Pinpoint the cell where the given text exists, returning its [x, y] midpoint coordinate. 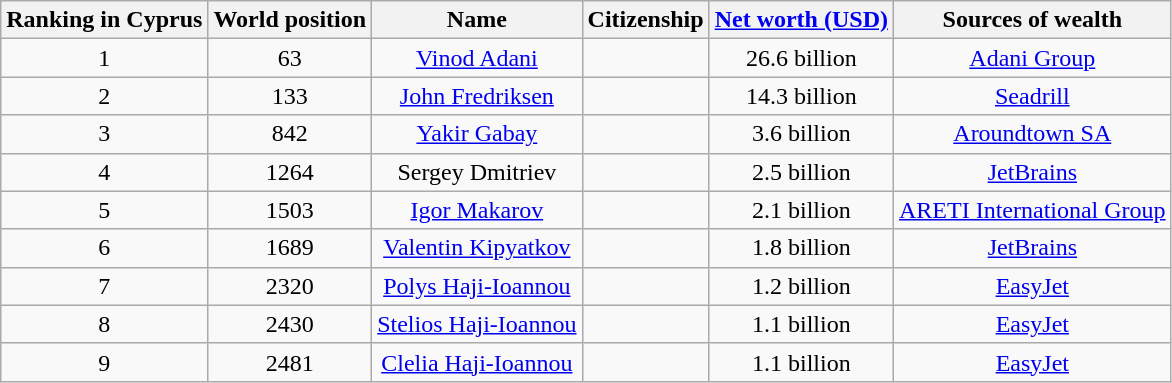
Net worth (USD) [801, 20]
Stelios Haji-Ioannou [477, 324]
ARETI International Group [1032, 210]
7 [104, 286]
8 [104, 324]
14.3 billion [801, 96]
Ranking in Cyprus [104, 20]
2430 [290, 324]
133 [290, 96]
2320 [290, 286]
63 [290, 58]
Name [477, 20]
Clelia Haji-Ioannou [477, 362]
842 [290, 134]
Seadrill [1032, 96]
1.8 billion [801, 248]
3.6 billion [801, 134]
John Fredriksen [477, 96]
Valentin Kipyatkov [477, 248]
Citizenship [646, 20]
Adani Group [1032, 58]
6 [104, 248]
1503 [290, 210]
World position [290, 20]
5 [104, 210]
4 [104, 172]
3 [104, 134]
Sources of wealth [1032, 20]
Sergey Dmitriev [477, 172]
26.6 billion [801, 58]
Polys Haji-Ioannou [477, 286]
1264 [290, 172]
2481 [290, 362]
1 [104, 58]
2.1 billion [801, 210]
Yakir Gabay [477, 134]
9 [104, 362]
Vinod Adani [477, 58]
Aroundtown SA [1032, 134]
2.5 billion [801, 172]
1.2 billion [801, 286]
1689 [290, 248]
2 [104, 96]
Igor Makarov [477, 210]
